Return the (X, Y) coordinate for the center point of the cell that contains the specified text.  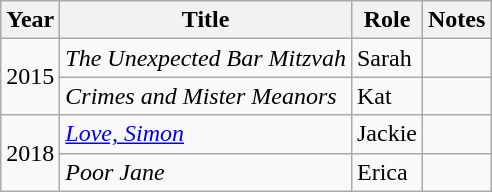
Crimes and Mister Meanors (206, 96)
Poor Jane (206, 172)
Year (30, 20)
Kat (386, 96)
Role (386, 20)
Sarah (386, 58)
2015 (30, 77)
Jackie (386, 134)
Erica (386, 172)
Love, Simon (206, 134)
2018 (30, 153)
Notes (457, 20)
Title (206, 20)
The Unexpected Bar Mitzvah (206, 58)
